Search for the cell housing the specified text and yield its [X, Y] center coordinate. 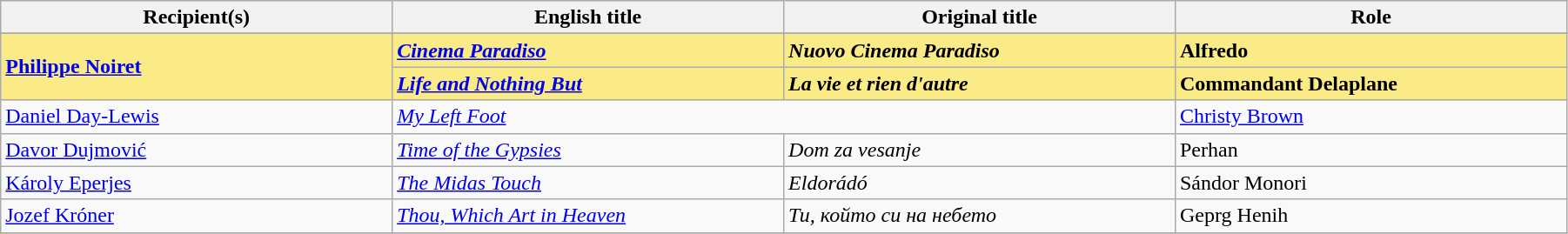
Commandant Delaplane [1370, 84]
Károly Eperjes [197, 183]
Time of the Gypsies [588, 150]
My Left Foot [784, 117]
Davor Dujmović [197, 150]
Dom za vesanje [980, 150]
The Midas Touch [588, 183]
Jozef Króner [197, 216]
English title [588, 17]
Philippe Noiret [197, 67]
Original title [980, 17]
Eldorádó [980, 183]
Nuovo Cinema Paradiso [980, 50]
Perhan [1370, 150]
Life and Nothing But [588, 84]
Ти, който си на небето [980, 216]
Sándor Monori [1370, 183]
Geprg Henih [1370, 216]
Thou, Which Art in Heaven [588, 216]
Cinema Paradiso [588, 50]
Recipient(s) [197, 17]
Alfredo [1370, 50]
Role [1370, 17]
Christy Brown [1370, 117]
Daniel Day-Lewis [197, 117]
La vie et rien d'autre [980, 84]
